Determine the (X, Y) coordinate at the center of the cell enclosing the given text.  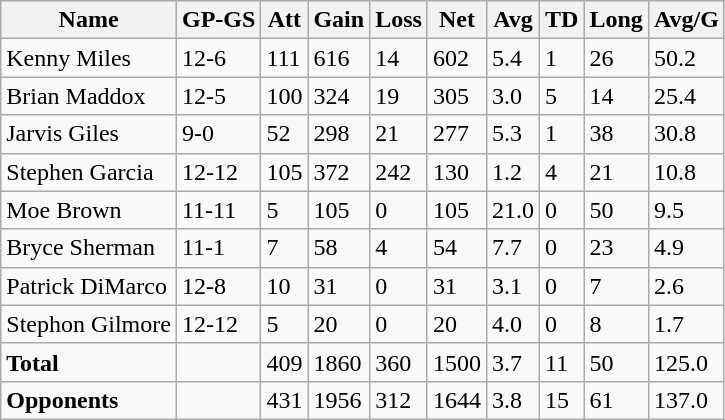
2.6 (686, 286)
Loss (399, 20)
3.1 (512, 286)
130 (456, 172)
Opponents (89, 400)
23 (616, 248)
4.0 (512, 324)
Avg (512, 20)
Total (89, 362)
GP-GS (218, 20)
21.0 (512, 210)
3.8 (512, 400)
Att (284, 20)
11-11 (218, 210)
Stephen Garcia (89, 172)
1.7 (686, 324)
Name (89, 20)
9.5 (686, 210)
4.9 (686, 248)
324 (339, 96)
TD (562, 20)
26 (616, 58)
111 (284, 58)
8 (616, 324)
12-6 (218, 58)
15 (562, 400)
52 (284, 134)
137.0 (686, 400)
19 (399, 96)
100 (284, 96)
11-1 (218, 248)
305 (456, 96)
Avg/G (686, 20)
Patrick DiMarco (89, 286)
1500 (456, 362)
409 (284, 362)
372 (339, 172)
277 (456, 134)
12-5 (218, 96)
10 (284, 286)
242 (399, 172)
431 (284, 400)
1644 (456, 400)
3.0 (512, 96)
3.7 (512, 362)
298 (339, 134)
616 (339, 58)
Moe Brown (89, 210)
Net (456, 20)
38 (616, 134)
Bryce Sherman (89, 248)
Kenny Miles (89, 58)
Brian Maddox (89, 96)
54 (456, 248)
30.8 (686, 134)
10.8 (686, 172)
602 (456, 58)
5.3 (512, 134)
Long (616, 20)
12-8 (218, 286)
Gain (339, 20)
61 (616, 400)
25.4 (686, 96)
5.4 (512, 58)
7.7 (512, 248)
11 (562, 362)
50.2 (686, 58)
360 (399, 362)
58 (339, 248)
9-0 (218, 134)
125.0 (686, 362)
1860 (339, 362)
Jarvis Giles (89, 134)
1956 (339, 400)
312 (399, 400)
Stephon Gilmore (89, 324)
1.2 (512, 172)
